Find where the given text appears and provide that cell's center as [x, y] coordinate. 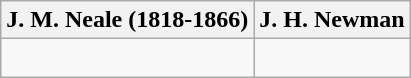
J. M. Neale (1818-1866) [128, 20]
J. H. Newman [332, 20]
